Find where the given text appears and provide that cell's center as [X, Y] coordinate. 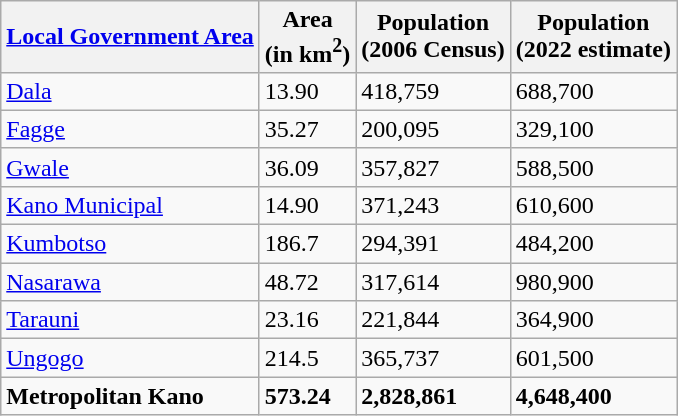
364,900 [593, 320]
14.90 [307, 205]
588,500 [593, 167]
573.24 [307, 396]
610,600 [593, 205]
Nasarawa [130, 282]
2,828,861 [433, 396]
Local Government Area [130, 37]
317,614 [433, 282]
221,844 [433, 320]
36.09 [307, 167]
Tarauni [130, 320]
601,500 [593, 358]
980,900 [593, 282]
214.5 [307, 358]
Population(2006 Census) [433, 37]
Ungogo [130, 358]
688,700 [593, 91]
35.27 [307, 129]
484,200 [593, 244]
48.72 [307, 282]
371,243 [433, 205]
23.16 [307, 320]
357,827 [433, 167]
Kumbotso [130, 244]
Fagge [130, 129]
365,737 [433, 358]
Population(2022 estimate) [593, 37]
Area(in km2) [307, 37]
186.7 [307, 244]
200,095 [433, 129]
4,648,400 [593, 396]
Gwale [130, 167]
Metropolitan Kano [130, 396]
13.90 [307, 91]
294,391 [433, 244]
Dala [130, 91]
418,759 [433, 91]
Kano Municipal [130, 205]
329,100 [593, 129]
